Return the (X, Y) coordinate for the center point of the cell that contains the specified text.  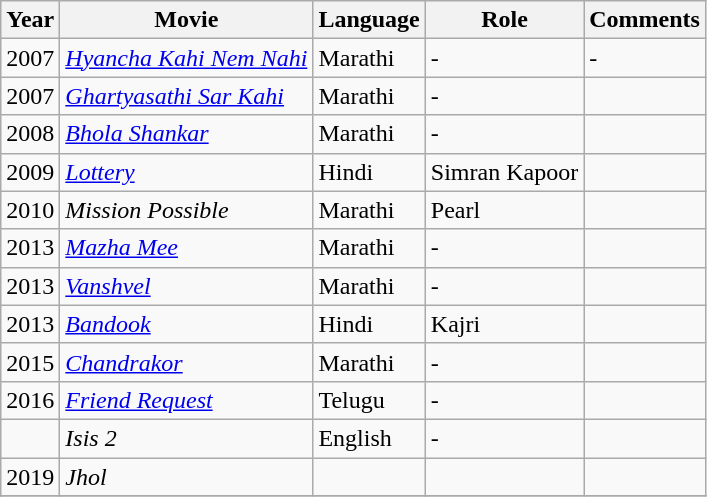
2019 (30, 477)
2010 (30, 210)
Mazha Mee (186, 248)
Language (369, 20)
2009 (30, 172)
English (369, 438)
2015 (30, 362)
Role (504, 20)
Mission Possible (186, 210)
Bandook (186, 324)
Chandrakor (186, 362)
Hyancha Kahi Nem Nahi (186, 58)
Comments (645, 20)
Telugu (369, 400)
Isis 2 (186, 438)
Bhola Shankar (186, 134)
Kajri (504, 324)
Friend Request (186, 400)
Vanshvel (186, 286)
Jhol (186, 477)
Simran Kapoor (504, 172)
Pearl (504, 210)
Movie (186, 20)
Ghartyasathi Sar Kahi (186, 96)
2008 (30, 134)
Year (30, 20)
2016 (30, 400)
Lottery (186, 172)
